Extract the (x, y) coordinate from the center of the cell holding the provided text.  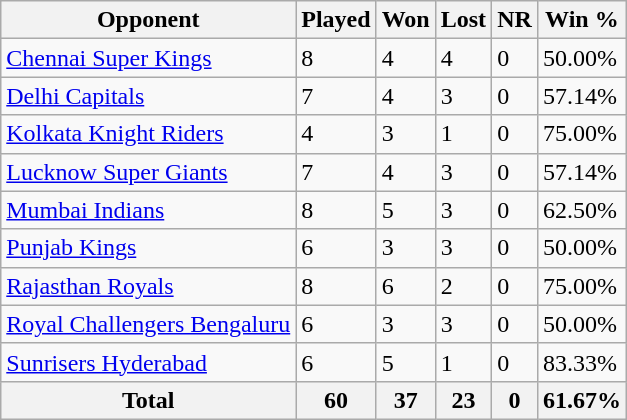
Chennai Super Kings (148, 58)
Total (148, 400)
Opponent (148, 20)
2 (463, 286)
60 (336, 400)
Punjab Kings (148, 248)
37 (406, 400)
Kolkata Knight Riders (148, 134)
Sunrisers Hyderabad (148, 362)
Won (406, 20)
NR (515, 20)
Win % (582, 20)
23 (463, 400)
Lucknow Super Giants (148, 172)
Played (336, 20)
Royal Challengers Bengaluru (148, 324)
62.50% (582, 210)
Mumbai Indians (148, 210)
61.67% (582, 400)
83.33% (582, 362)
Lost (463, 20)
Rajasthan Royals (148, 286)
Delhi Capitals (148, 96)
